Return [X, Y] of the center of cell containing provided text 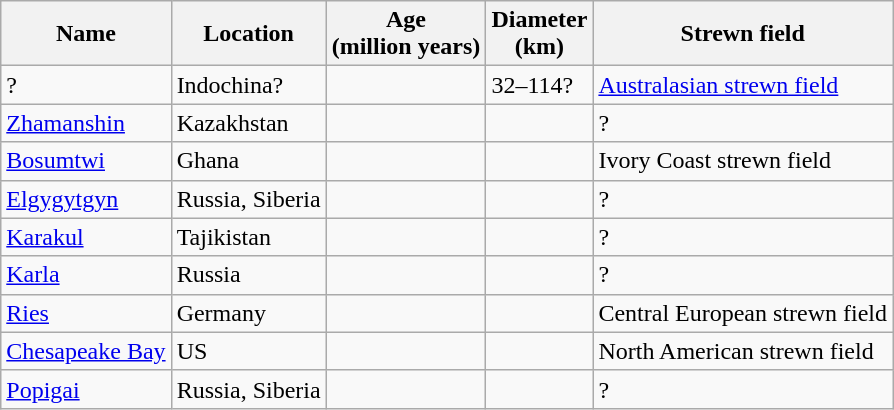
Location [248, 34]
Karakul [86, 237]
Chesapeake Bay [86, 351]
Central European strewn field [743, 313]
Tajikistan [248, 237]
Ghana [248, 161]
North American strewn field [743, 351]
Australasian strewn field [743, 85]
32–114? [540, 85]
US [248, 351]
Karla [86, 275]
Elgygytgyn [86, 199]
Ivory Coast strewn field [743, 161]
Russia [248, 275]
Popigai [86, 389]
Ries [86, 313]
Bosumtwi [86, 161]
Indochina? [248, 85]
Strewn field [743, 34]
Diameter(km) [540, 34]
Zhamanshin [86, 123]
Name [86, 34]
Age(million years) [406, 34]
Kazakhstan [248, 123]
Germany [248, 313]
